From the cell containing the given text, extract its center point as (x, y) coordinate. 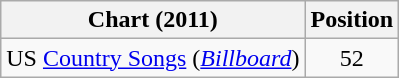
US Country Songs (Billboard) (153, 58)
Position (352, 20)
Chart (2011) (153, 20)
52 (352, 58)
